Pinpoint the cell where the given text exists, returning its (X, Y) midpoint coordinate. 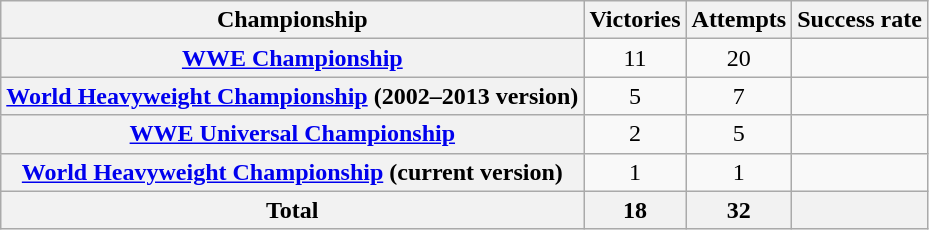
WWE Championship (292, 58)
7 (739, 96)
Championship (292, 20)
18 (635, 210)
Success rate (860, 20)
Total (292, 210)
20 (739, 58)
32 (739, 210)
Attempts (739, 20)
WWE Universal Championship (292, 134)
11 (635, 58)
World Heavyweight Championship (current version) (292, 172)
Victories (635, 20)
2 (635, 134)
World Heavyweight Championship (2002–2013 version) (292, 96)
